Locate the cell with the specified text and output its (X, Y) center coordinate. 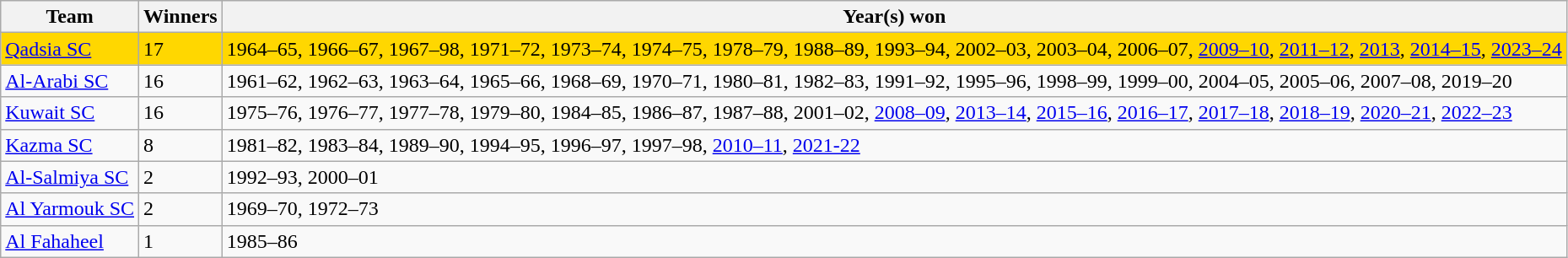
Al-Arabi SC (70, 81)
1961–62, 1962–63, 1963–64, 1965–66, 1968–69, 1970–71, 1980–81, 1982–83, 1991–92, 1995–96, 1998–99, 1999–00, 2004–05, 2005–06, 2007–08, 2019–20 (894, 81)
17 (181, 49)
Team (70, 17)
1969–70, 1972–73 (894, 209)
Year(s) won (894, 17)
8 (181, 145)
Al Yarmouk SC (70, 209)
Al-Salmiya SC (70, 177)
Winners (181, 17)
1992–93, 2000–01 (894, 177)
Qadsia SC (70, 49)
1975–76, 1976–77, 1977–78, 1979–80, 1984–85, 1986–87, 1987–88, 2001–02, 2008–09, 2013–14, 2015–16, 2016–17, 2017–18, 2018–19, 2020–21, 2022–23 (894, 113)
Kuwait SC (70, 113)
Al Fahaheel (70, 241)
1985–86 (894, 241)
Kazma SC (70, 145)
1 (181, 241)
1981–82, 1983–84, 1989–90, 1994–95, 1996–97, 1997–98, 2010–11, 2021-22 (894, 145)
1964–65, 1966–67, 1967–98, 1971–72, 1973–74, 1974–75, 1978–79, 1988–89, 1993–94, 2002–03, 2003–04, 2006–07, 2009–10, 2011–12, 2013, 2014–15, 2023–24 (894, 49)
